From the cell containing the given text, extract its center point as [x, y] coordinate. 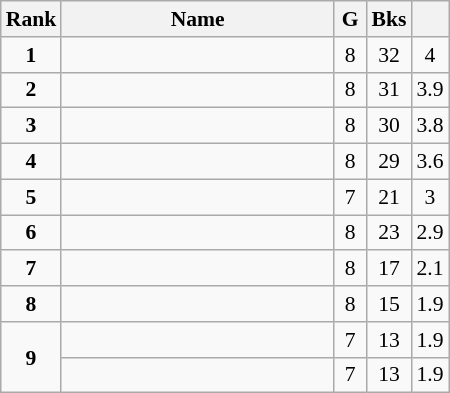
Bks [390, 19]
2.1 [430, 269]
9 [32, 358]
15 [390, 304]
Rank [32, 19]
2 [32, 90]
32 [390, 55]
5 [32, 197]
31 [390, 90]
6 [32, 233]
2.9 [430, 233]
Name [198, 19]
29 [390, 162]
21 [390, 197]
17 [390, 269]
3.9 [430, 90]
23 [390, 233]
3.6 [430, 162]
1 [32, 55]
3.8 [430, 126]
30 [390, 126]
G [350, 19]
